Determine the [X, Y] coordinate at the center of the cell enclosing the given text.  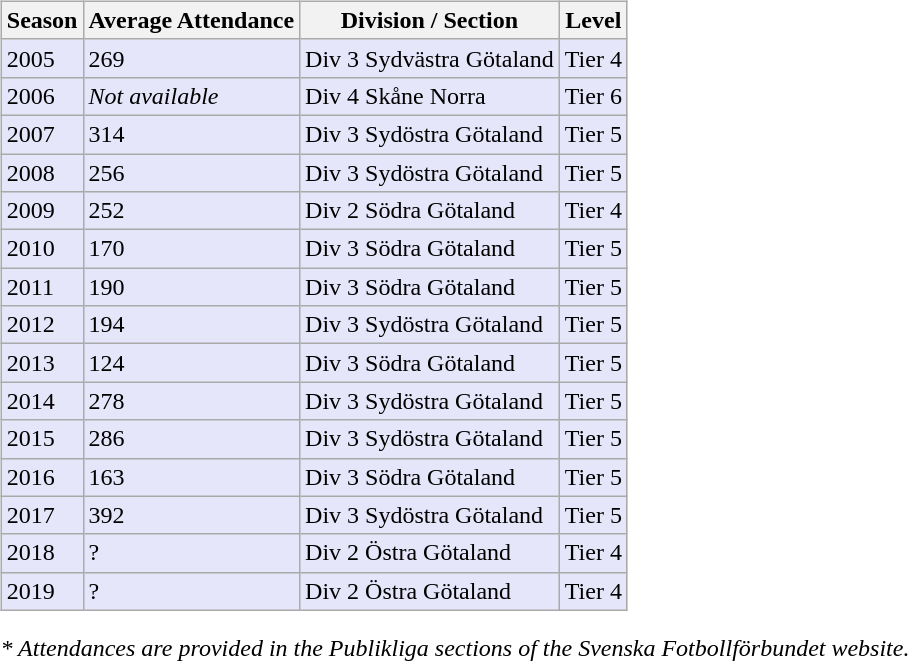
2015 [42, 439]
2012 [42, 325]
392 [192, 515]
278 [192, 401]
2009 [42, 211]
Level [593, 20]
Season [42, 20]
314 [192, 134]
170 [192, 249]
Not available [192, 96]
Div 4 Skåne Norra [430, 96]
124 [192, 363]
194 [192, 325]
2019 [42, 591]
Average Attendance [192, 20]
2018 [42, 553]
Division / Section [430, 20]
2011 [42, 287]
286 [192, 439]
2010 [42, 249]
2017 [42, 515]
Tier 6 [593, 96]
2016 [42, 477]
2014 [42, 401]
190 [192, 287]
2007 [42, 134]
2013 [42, 363]
Div 2 Södra Götaland [430, 211]
2006 [42, 96]
256 [192, 173]
269 [192, 58]
163 [192, 477]
252 [192, 211]
2008 [42, 173]
2005 [42, 58]
Div 3 Sydvästra Götaland [430, 58]
